Determine the [X, Y] coordinate at the center of the cell enclosing the given text.  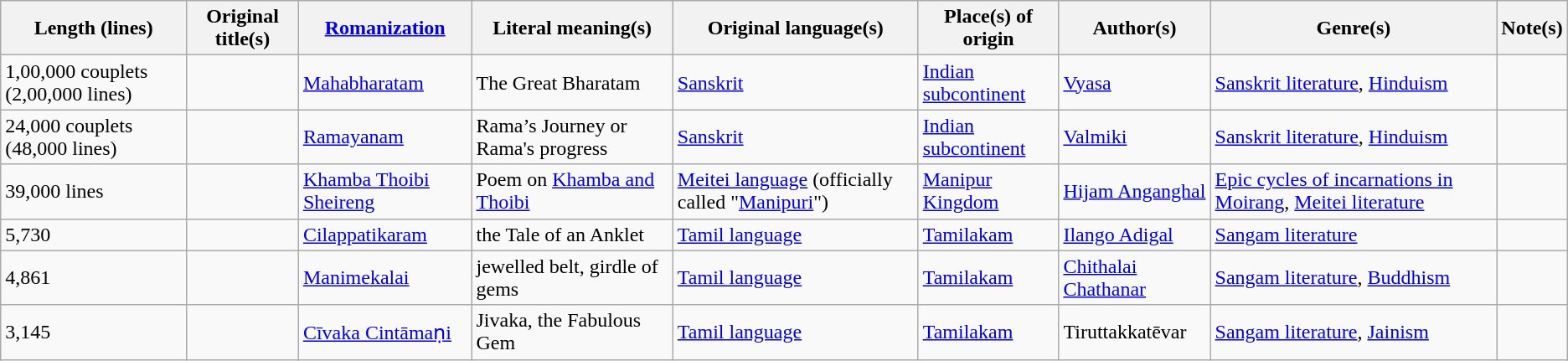
Note(s) [1532, 28]
Sangam literature, Jainism [1354, 332]
Romanization [385, 28]
Rama’s Journey or Rama's progress [572, 137]
Khamba Thoibi Sheireng [385, 191]
Genre(s) [1354, 28]
jewelled belt, girdle of gems [572, 278]
Manipur Kingdom [988, 191]
Cilappatikaram [385, 235]
1,00,000 couplets (2,00,000 lines) [94, 82]
Original title(s) [243, 28]
Hijam Anganghal [1134, 191]
5,730 [94, 235]
Manimekalai [385, 278]
Mahabharatam [385, 82]
Meitei language (officially called "Manipuri") [796, 191]
39,000 lines [94, 191]
24,000 couplets (48,000 lines) [94, 137]
Epic cycles of incarnations in Moirang, Meitei literature [1354, 191]
Valmiki [1134, 137]
Length (lines) [94, 28]
the Tale of an Anklet [572, 235]
Original language(s) [796, 28]
Sangam literature [1354, 235]
Chithalai Chathanar [1134, 278]
Ilango Adigal [1134, 235]
Ramayanam [385, 137]
Tiruttakkatēvar [1134, 332]
3,145 [94, 332]
Cīvaka Cintāmaṇi [385, 332]
Literal meaning(s) [572, 28]
The Great Bharatam [572, 82]
Jivaka, the Fabulous Gem [572, 332]
Vyasa [1134, 82]
Place(s) of origin [988, 28]
4,861 [94, 278]
Author(s) [1134, 28]
Poem on Khamba and Thoibi [572, 191]
Sangam literature, Buddhism [1354, 278]
